Capture the cell that displays the provided text and extract its (x, y) central coordinate. 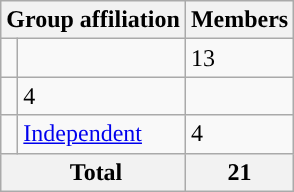
Group affiliation (94, 20)
21 (239, 172)
Total (94, 172)
13 (239, 58)
Members (239, 20)
Independent (102, 134)
